Determine the (x, y) coordinate at the center of the cell enclosing the given text.  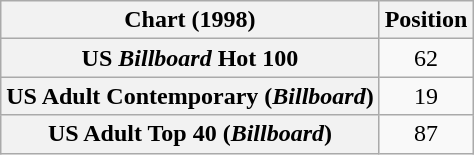
87 (426, 134)
US Billboard Hot 100 (190, 58)
Chart (1998) (190, 20)
19 (426, 96)
US Adult Contemporary (Billboard) (190, 96)
US Adult Top 40 (Billboard) (190, 134)
Position (426, 20)
62 (426, 58)
